Determine the (x, y) coordinate at the center of the cell enclosing the given text.  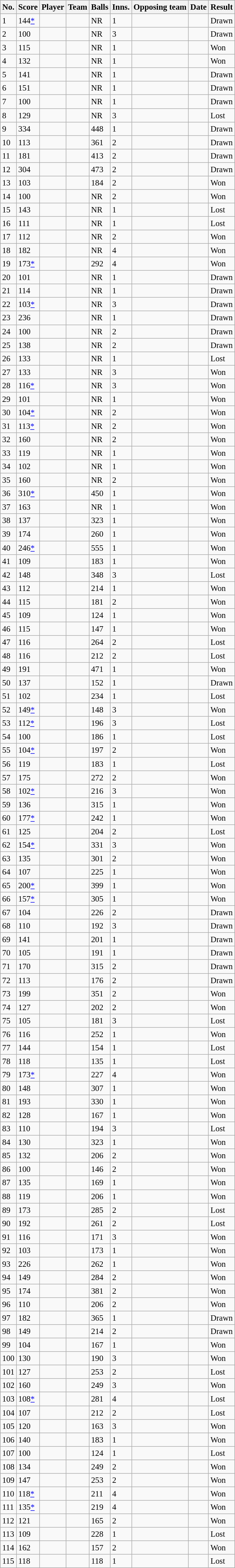
227 (100, 1075)
94 (9, 1278)
87 (9, 1183)
112* (28, 723)
284 (100, 1278)
176 (100, 980)
228 (100, 1534)
91 (9, 1237)
281 (100, 1399)
92 (9, 1251)
31 (9, 426)
Score (28, 7)
197 (100, 751)
48 (9, 656)
108* (28, 1399)
79 (9, 1075)
Inns. (121, 7)
242 (100, 818)
71 (9, 967)
19 (9, 264)
154* (28, 845)
177* (28, 818)
304 (28, 169)
11 (9, 156)
89 (9, 1210)
113* (28, 426)
225 (100, 872)
140 (28, 1440)
73 (9, 994)
35 (9, 480)
44 (9, 602)
136 (28, 804)
246* (28, 548)
448 (100, 129)
47 (9, 642)
27 (9, 372)
108 (9, 1467)
120 (28, 1426)
196 (100, 723)
194 (100, 1129)
20 (9, 278)
23 (9, 318)
60 (9, 818)
219 (100, 1507)
39 (9, 534)
202 (100, 1007)
157 (100, 1548)
96 (9, 1305)
34 (9, 467)
144 (28, 1048)
72 (9, 980)
169 (100, 1183)
67 (9, 913)
29 (9, 399)
305 (100, 899)
272 (100, 778)
471 (100, 669)
193 (28, 1102)
76 (9, 1034)
555 (100, 548)
175 (28, 778)
165 (100, 1521)
69 (9, 940)
53 (9, 723)
58 (9, 791)
7 (9, 102)
46 (9, 629)
21 (9, 291)
40 (9, 548)
50 (9, 683)
93 (9, 1264)
84 (9, 1142)
334 (28, 129)
236 (28, 318)
157* (28, 899)
83 (9, 1129)
78 (9, 1061)
10 (9, 142)
70 (9, 953)
135* (28, 1507)
33 (9, 453)
54 (9, 737)
252 (100, 1034)
186 (100, 737)
88 (9, 1196)
8 (9, 115)
13 (9, 183)
61 (9, 831)
51 (9, 696)
162 (28, 1548)
65 (9, 886)
38 (9, 521)
9 (9, 129)
14 (9, 196)
200* (28, 886)
55 (9, 751)
154 (100, 1048)
106 (9, 1440)
361 (100, 142)
Result (221, 7)
43 (9, 588)
261 (100, 1223)
399 (100, 886)
64 (9, 872)
330 (100, 1102)
17 (9, 237)
129 (28, 115)
134 (28, 1467)
121 (28, 1521)
59 (9, 804)
32 (9, 440)
Balls (100, 7)
116* (28, 386)
301 (100, 858)
184 (100, 183)
68 (9, 926)
450 (100, 494)
331 (100, 845)
307 (100, 1088)
151 (28, 88)
260 (100, 534)
36 (9, 494)
99 (9, 1345)
63 (9, 858)
85 (9, 1156)
211 (100, 1494)
25 (9, 345)
97 (9, 1318)
49 (9, 669)
41 (9, 561)
62 (9, 845)
204 (100, 831)
234 (100, 696)
103* (28, 304)
45 (9, 615)
75 (9, 1021)
190 (100, 1358)
262 (100, 1264)
125 (28, 831)
264 (100, 642)
Opposing team (160, 7)
16 (9, 223)
473 (100, 169)
18 (9, 251)
413 (100, 156)
30 (9, 413)
146 (100, 1169)
6 (9, 88)
149* (28, 710)
66 (9, 899)
95 (9, 1291)
348 (100, 575)
28 (9, 386)
Date (198, 7)
82 (9, 1115)
22 (9, 304)
292 (100, 264)
285 (100, 1210)
138 (28, 345)
351 (100, 994)
199 (28, 994)
90 (9, 1223)
98 (9, 1331)
171 (100, 1237)
5 (9, 75)
152 (100, 683)
77 (9, 1048)
24 (9, 331)
74 (9, 1007)
102* (28, 791)
Team (78, 7)
15 (9, 210)
128 (28, 1115)
170 (28, 967)
381 (100, 1291)
86 (9, 1169)
365 (100, 1318)
37 (9, 507)
201 (100, 940)
118* (28, 1494)
80 (9, 1088)
52 (9, 710)
56 (9, 764)
42 (9, 575)
310* (28, 494)
143 (28, 210)
216 (100, 791)
81 (9, 1102)
No. (9, 7)
12 (9, 169)
144* (28, 21)
57 (9, 778)
Player (53, 7)
26 (9, 358)
